For the text-containing cell, return its midpoint in (x, y) coordinate format. 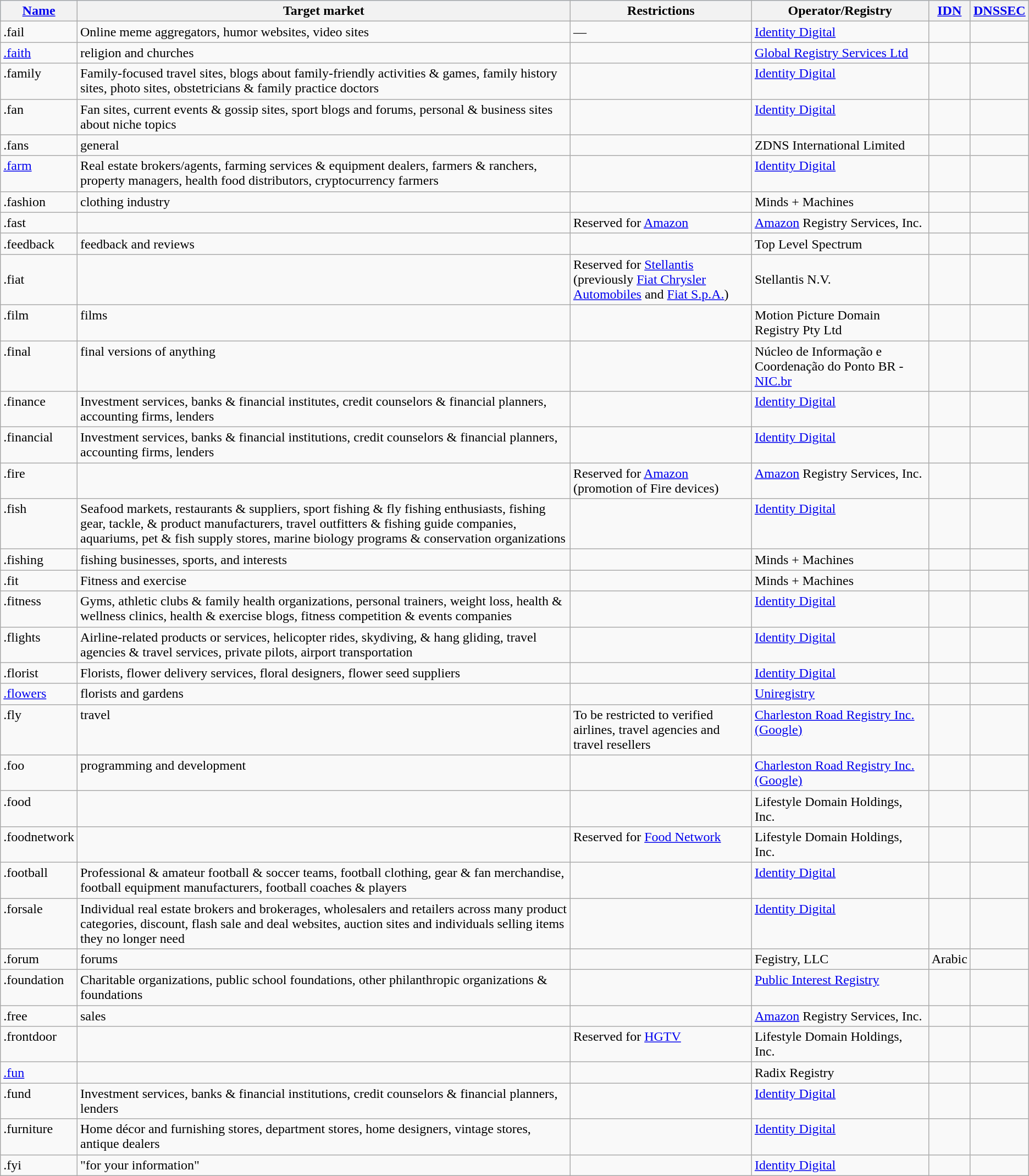
Radix Registry (840, 1073)
Target market (323, 11)
.feedback (39, 244)
florists and gardens (323, 694)
.final (39, 366)
IDN (949, 11)
.furniture (39, 1137)
general (323, 145)
.forsale (39, 924)
.fit (39, 581)
Núcleo de Informação e Coordenação do Ponto BR - NIC.br (840, 366)
.fishing (39, 560)
Global Registry Services Ltd (840, 53)
sales (323, 1016)
Fan sites, current events & gossip sites, sport blogs and forums, personal & business sites about niche topics (323, 117)
.fast (39, 223)
Reserved for Stellantis (previously Fiat Chrysler Automobiles and Fiat S.p.A.) (661, 279)
.foodnetwork (39, 844)
.faith (39, 53)
Public Interest Registry (840, 987)
.fun (39, 1073)
final versions of anything (323, 366)
"for your information" (323, 1165)
Reserved for Amazon (promotion of Fire devices) (661, 481)
.fly (39, 730)
Florists, flower delivery services, floral designers, flower seed suppliers (323, 673)
Stellantis N.V. (840, 279)
Charitable organizations, public school foundations, other philanthropic organizations & foundations (323, 987)
To be restricted to verified airlines, travel agencies and travel resellers (661, 730)
clothing industry (323, 202)
.foundation (39, 987)
films (323, 322)
.fan (39, 117)
Name (39, 11)
programming and development (323, 773)
— (661, 32)
.fiat (39, 279)
Reserved for Amazon (661, 223)
ZDNS International Limited (840, 145)
.financial (39, 445)
.food (39, 808)
.free (39, 1016)
Reserved for Food Network (661, 844)
.foo (39, 773)
Investment services, banks & financial institutions, credit counselors & financial planners, accounting firms, lenders (323, 445)
.fans (39, 145)
.farm (39, 174)
Arabic (949, 959)
.fire (39, 481)
.florist (39, 673)
feedback and reviews (323, 244)
.family (39, 81)
DNSSEC (999, 11)
forums (323, 959)
Online meme aggregators, humor websites, video sites (323, 32)
Fegistry, LLC (840, 959)
.football (39, 880)
.frontdoor (39, 1045)
.fashion (39, 202)
travel (323, 730)
.fund (39, 1101)
.forum (39, 959)
religion and churches (323, 53)
.finance (39, 409)
.flights (39, 644)
.fyi (39, 1165)
.film (39, 322)
Home décor and furnishing stores, department stores, home designers, vintage stores, antique dealers (323, 1137)
Investment services, banks & financial institutions, credit counselors & financial planners, lenders (323, 1101)
.flowers (39, 694)
Uniregistry (840, 694)
.fish (39, 524)
Investment services, banks & financial institutes, credit counselors & financial planners, accounting firms, lenders (323, 409)
Reserved for HGTV (661, 1045)
Restrictions (661, 11)
Operator/Registry (840, 11)
fishing businesses, sports, and interests (323, 560)
.fitness (39, 609)
.fail (39, 32)
Motion Picture Domain Registry Pty Ltd (840, 322)
Top Level Spectrum (840, 244)
Fitness and exercise (323, 581)
